Find where the given text appears and provide that cell's center as [x, y] coordinate. 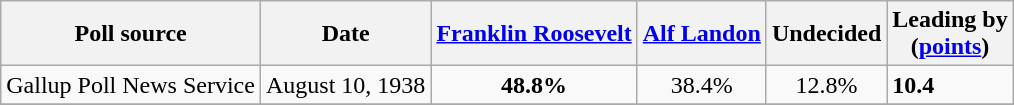
Gallup Poll News Service [131, 85]
Franklin Roosevelt [534, 34]
Undecided [826, 34]
38.4% [702, 85]
Date [345, 34]
Leading by(points) [950, 34]
48.8% [534, 85]
Alf Landon [702, 34]
August 10, 1938 [345, 85]
10.4 [950, 85]
12.8% [826, 85]
Poll source [131, 34]
